Capture the cell that displays the provided text and extract its [x, y] central coordinate. 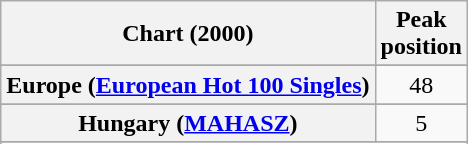
Chart (2000) [188, 34]
Peakposition [421, 34]
Europe (European Hot 100 Singles) [188, 85]
5 [421, 123]
48 [421, 85]
Hungary (MAHASZ) [188, 123]
